Locate the cell with the specified text and output its (x, y) center coordinate. 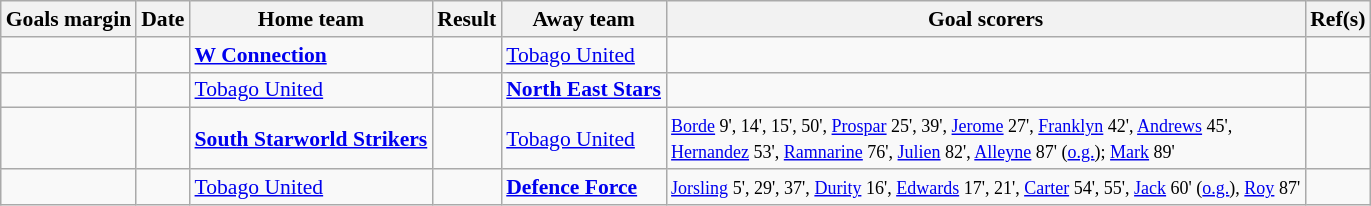
Ref(s) (1338, 19)
Away team (584, 19)
Defence Force (584, 187)
Date (162, 19)
Home team (312, 19)
Jorsling 5', 29', 37', Durity 16', Edwards 17', 21', Carter 54', 55', Jack 60' (o.g.), Roy 87' (986, 187)
W Connection (312, 55)
Result (466, 19)
Goal scorers (986, 19)
Goals margin (68, 19)
South Starworld Strikers (312, 138)
North East Stars (584, 90)
